Provide the [x, y] coordinate of the cell's center where the given text is located.  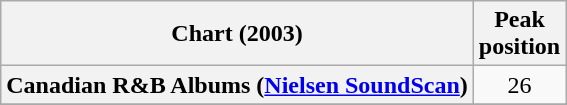
Chart (2003) [238, 34]
Peakposition [519, 34]
26 [519, 85]
Canadian R&B Albums (Nielsen SoundScan) [238, 85]
